Search for the cell housing the specified text and yield its [x, y] center coordinate. 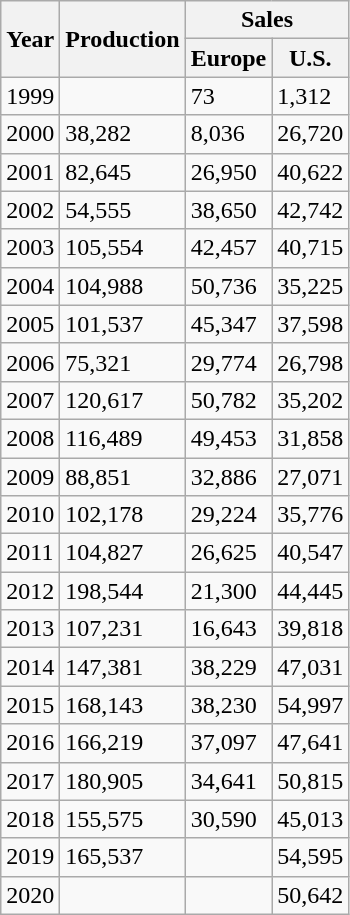
50,642 [310, 895]
38,650 [228, 210]
39,818 [310, 629]
47,641 [310, 743]
2010 [30, 515]
2009 [30, 477]
45,347 [228, 324]
42,742 [310, 210]
54,555 [122, 210]
168,143 [122, 705]
75,321 [122, 362]
2015 [30, 705]
35,776 [310, 515]
40,622 [310, 172]
Europe [228, 58]
34,641 [228, 781]
116,489 [122, 438]
8,036 [228, 134]
26,720 [310, 134]
26,625 [228, 553]
88,851 [122, 477]
Production [122, 39]
49,453 [228, 438]
165,537 [122, 857]
2017 [30, 781]
180,905 [122, 781]
2005 [30, 324]
U.S. [310, 58]
2019 [30, 857]
147,381 [122, 667]
2013 [30, 629]
30,590 [228, 819]
50,736 [228, 286]
16,643 [228, 629]
42,457 [228, 248]
2020 [30, 895]
2006 [30, 362]
54,595 [310, 857]
198,544 [122, 591]
82,645 [122, 172]
31,858 [310, 438]
29,224 [228, 515]
2000 [30, 134]
40,547 [310, 553]
37,097 [228, 743]
2011 [30, 553]
37,598 [310, 324]
45,013 [310, 819]
2004 [30, 286]
26,950 [228, 172]
Year [30, 39]
26,798 [310, 362]
1,312 [310, 96]
27,071 [310, 477]
101,537 [122, 324]
2014 [30, 667]
2012 [30, 591]
Sales [267, 20]
54,997 [310, 705]
2003 [30, 248]
50,782 [228, 400]
166,219 [122, 743]
1999 [30, 96]
47,031 [310, 667]
35,225 [310, 286]
32,886 [228, 477]
120,617 [122, 400]
38,230 [228, 705]
104,827 [122, 553]
105,554 [122, 248]
102,178 [122, 515]
38,229 [228, 667]
38,282 [122, 134]
2007 [30, 400]
104,988 [122, 286]
2002 [30, 210]
2018 [30, 819]
2001 [30, 172]
73 [228, 96]
44,445 [310, 591]
2008 [30, 438]
35,202 [310, 400]
29,774 [228, 362]
40,715 [310, 248]
155,575 [122, 819]
50,815 [310, 781]
107,231 [122, 629]
21,300 [228, 591]
2016 [30, 743]
